Identify which cell holds the provided text, then report its (x, y) central coordinate. 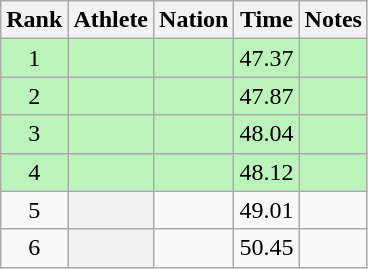
47.87 (266, 96)
6 (34, 248)
Rank (34, 20)
2 (34, 96)
49.01 (266, 210)
Notes (333, 20)
Athlete (111, 20)
Nation (194, 20)
48.04 (266, 134)
47.37 (266, 58)
Time (266, 20)
4 (34, 172)
1 (34, 58)
5 (34, 210)
50.45 (266, 248)
48.12 (266, 172)
3 (34, 134)
